Determine the [X, Y] coordinate at the center of the cell enclosing the given text.  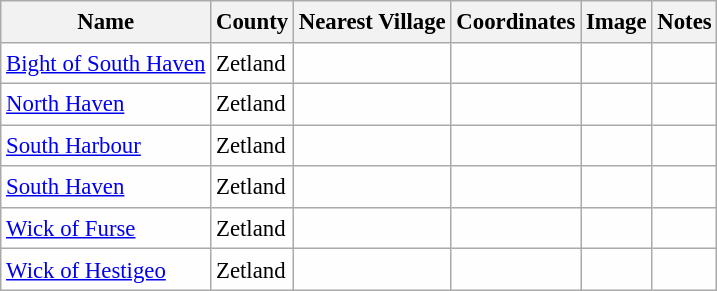
Name [106, 22]
Image [616, 22]
Wick of Furse [106, 228]
North Haven [106, 104]
Wick of Hestigeo [106, 270]
South Harbour [106, 146]
Nearest Village [372, 22]
Coordinates [516, 22]
County [252, 22]
Notes [684, 22]
Bight of South Haven [106, 62]
South Haven [106, 186]
